Provide the [X, Y] coordinate of the cell's center where the given text is located.  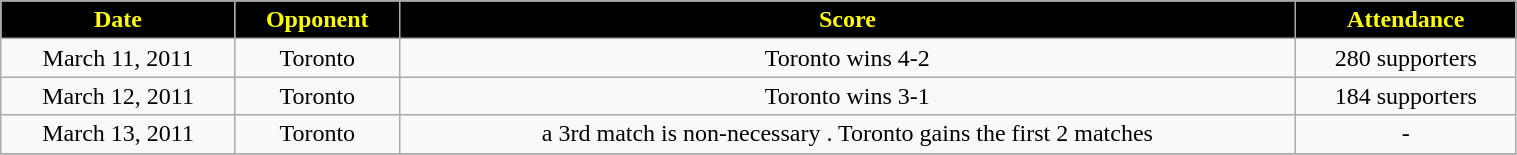
Toronto wins 4-2 [847, 58]
- [1406, 134]
184 supporters [1406, 96]
Opponent [317, 20]
Score [847, 20]
Attendance [1406, 20]
a 3rd match is non-necessary . Toronto gains the first 2 matches [847, 134]
Date [118, 20]
Toronto wins 3-1 [847, 96]
March 11, 2011 [118, 58]
280 supporters [1406, 58]
March 12, 2011 [118, 96]
March 13, 2011 [118, 134]
